Scan for the cell matching the given text and deliver its (X, Y) coordinate at center. 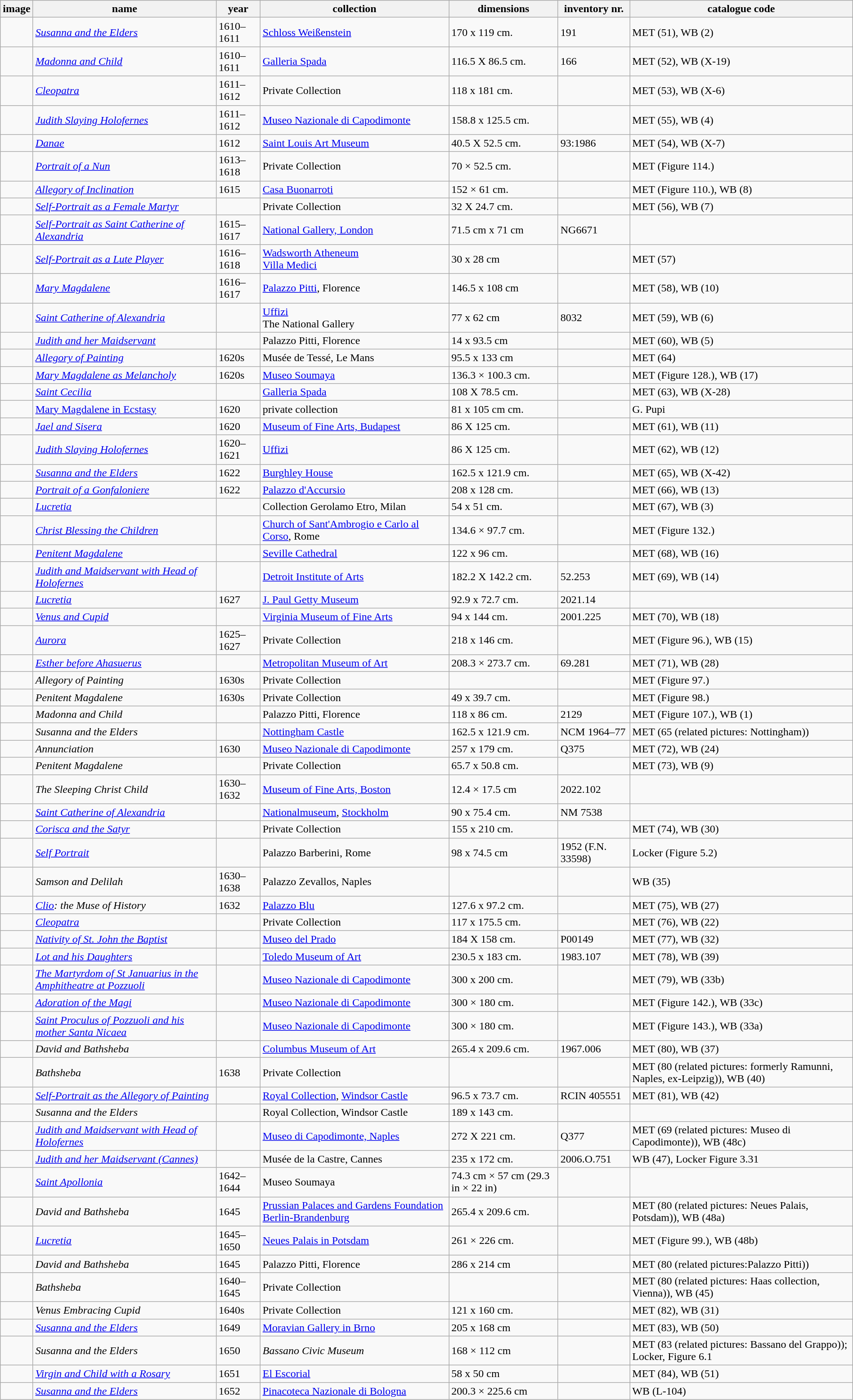
MET (70), WB (18) (741, 617)
1612 (238, 143)
118 x 86 cm. (503, 715)
49 x 39.7 cm. (503, 698)
121 x 160 cm. (503, 1310)
Annunciation (124, 749)
95.5 x 133 cm (503, 358)
Metropolitan Museum of Art (355, 663)
12.4 × 17.5 cm (503, 789)
257 x 179 cm. (503, 749)
Musée de Tessé, Le Mans (355, 358)
Moravian Gallery in Brno (355, 1327)
MET (69), WB (14) (741, 577)
Palazzo Barberini, Rome (355, 853)
MET (75), WB (27) (741, 905)
200.3 × 225.6 cm (503, 1391)
208 x 128 cm. (503, 490)
MET (65 (related pictures: Nottingham)) (741, 732)
1620–1621 (238, 450)
image (17, 9)
Clio: the Muse of History (124, 905)
NG6671 (594, 229)
Saint Proculus of Pozzuoli and his mother Santa Nicaea (124, 1026)
MET (74), WB (30) (741, 829)
Musée de la Castre, Cannes (355, 1159)
70 × 52.5 cm. (503, 166)
116.5 X 86.5 cm. (503, 61)
Nottingham Castle (355, 732)
MET (Figure 107.), WB (1) (741, 715)
54 x 51 cm. (503, 507)
Danae (124, 143)
189 x 143 cm. (503, 1113)
1616–1617 (238, 288)
1630–1632 (238, 789)
Nationalmuseum, Stockholm (355, 812)
MET (83 (related pictures: Bassano del Grappo)); Locker, Figure 6.1 (741, 1351)
MET (53), WB (X-6) (741, 91)
Museo di Capodimonte, Naples (355, 1136)
134.6 × 97.7 cm. (503, 530)
286 x 214 cm (503, 1264)
96.5 x 73.7 cm. (503, 1096)
MET (61), WB (11) (741, 426)
1632 (238, 905)
Palazzo Blu (355, 905)
1952 (F.N. 33598) (594, 853)
Corisca and the Satyr (124, 829)
name (124, 9)
170 x 119 cm. (503, 32)
1615 (238, 189)
Esther before Ahasuerus (124, 663)
MET (82), WB (31) (741, 1310)
Columbus Museum of Art (355, 1049)
1630 (238, 749)
MET (73), WB (9) (741, 766)
MET (80 (related pictures: Neues Palais, Potsdam)), WB (48a) (741, 1212)
MET (67), WB (3) (741, 507)
MET (69 (related pictures: Museo di Capodimonte)), WB (48c) (741, 1136)
MET (63), WB (X-28) (741, 392)
MET (Figure 99.), WB (48b) (741, 1240)
Burghley House (355, 473)
MET (80), WB (37) (741, 1049)
year (238, 9)
81 x 105 cm cm. (503, 409)
40.5 X 52.5 cm. (503, 143)
Christ Blessing the Children (124, 530)
191 (594, 32)
1642–1644 (238, 1182)
Samson and Delilah (124, 881)
117 x 175.5 cm. (503, 922)
Museum of Fine Arts, Budapest (355, 426)
Adoration of the Magi (124, 1003)
Saint Apollonia (124, 1182)
MET (55), WB (4) (741, 120)
Virgin and Child with a Rosary (124, 1374)
Q375 (594, 749)
WB (L-104) (741, 1391)
2129 (594, 715)
catalogue code (741, 9)
122 x 96 cm. (503, 553)
8032 (594, 318)
MET (76), WB (22) (741, 922)
MET (72), WB (24) (741, 749)
MET (62), WB (12) (741, 450)
MET (83), WB (50) (741, 1327)
Wadsworth AtheneumVilla Medici (355, 259)
1651 (238, 1374)
MET (Figure 142.), WB (33c) (741, 1003)
Mary Magdalene as Melancholy (124, 375)
2022.102 (594, 789)
Mary Magdalene (124, 288)
1627 (238, 599)
private collection (355, 409)
58 x 50 cm (503, 1374)
collection (355, 9)
MET (Figure 143.), WB (33a) (741, 1026)
MET (57) (741, 259)
El Escorial (355, 1374)
1630–1638 (238, 881)
Schloss Weißenstein (355, 32)
74.3 cm × 57 cm (29.3 in × 22 in) (503, 1182)
158.8 x 125.5 cm. (503, 120)
1650 (238, 1351)
MET (79), WB (33b) (741, 980)
Judith and her Maidservant (124, 341)
300 x 200 cm. (503, 980)
MET (59), WB (6) (741, 318)
Portrait of a Nun (124, 166)
MET (56), WB (7) (741, 206)
MET (71), WB (28) (741, 663)
MET (84), WB (51) (741, 1374)
MET (Figure 110.), WB (8) (741, 189)
69.281 (594, 663)
MET (Figure 97.) (741, 680)
136.3 × 100.3 cm. (503, 375)
Aurora (124, 640)
235 x 172 cm. (503, 1159)
Palazzo Zevallos, Naples (355, 881)
Venus Embracing Cupid (124, 1310)
Toledo Museum of Art (355, 957)
208.3 × 273.7 cm. (503, 663)
MET (58), WB (10) (741, 288)
98 x 74.5 cm (503, 853)
2006.O.751 (594, 1159)
90 x 75.4 cm. (503, 812)
National Gallery, London (355, 229)
MET (54), WB (X-7) (741, 143)
Self Portrait (124, 853)
272 X 221 cm. (503, 1136)
182.2 X 142.2 cm. (503, 577)
RCIN 405551 (594, 1096)
230.5 x 183 cm. (503, 957)
Jael and Sisera (124, 426)
94 x 144 cm. (503, 617)
155 x 210 cm. (503, 829)
Mary Magdalene in Ecstasy (124, 409)
MET (60), WB (5) (741, 341)
Lot and his Daughters (124, 957)
205 x 168 cm (503, 1327)
MET (64) (741, 358)
The Martyrdom of St Januarius in the Amphitheatre at Pozzuoli (124, 980)
1640s (238, 1310)
MET (Figure 128.), WB (17) (741, 375)
Casa Buonarroti (355, 189)
118 x 181 cm. (503, 91)
218 x 146 cm. (503, 640)
Nativity of St. John the Baptist (124, 939)
Virginia Museum of Fine Arts (355, 617)
1967.006 (594, 1049)
MET (80 (related pictures: formerly Ramunni, Naples, ex-Leipzig)), WB (40) (741, 1072)
Collection Gerolamo Etro, Milan (355, 507)
14 x 93.5 cm (503, 341)
1649 (238, 1327)
1638 (238, 1072)
NM 7538 (594, 812)
Saint Cecilia (124, 392)
168 × 112 cm (503, 1351)
65.7 x 50.8 cm. (503, 766)
71.5 cm x 71 cm (503, 229)
J. Paul Getty Museum (355, 599)
MET (Figure 114.) (741, 166)
Museum of Fine Arts, Boston (355, 789)
93:1986 (594, 143)
1616–1618 (238, 259)
Neues Palais in Potsdam (355, 1240)
MET (Figure 96.), WB (15) (741, 640)
Locker (Figure 5.2) (741, 853)
Self-Portrait as a Female Martyr (124, 206)
1645–1650 (238, 1240)
1615–1617 (238, 229)
Venus and Cupid (124, 617)
WB (47), Locker Figure 3.31 (741, 1159)
Prussian Palaces and Gardens Foundation Berlin-Brandenburg (355, 1212)
P00149 (594, 939)
1613–1618 (238, 166)
152 × 61 cm. (503, 189)
Allegory of Inclination (124, 189)
Church of Sant'Ambrogio e Carlo al Corso, Rome (355, 530)
MET (52), WB (X-19) (741, 61)
Seville Cathedral (355, 553)
MET (78), WB (39) (741, 957)
146.5 x 108 cm (503, 288)
NCM 1964–77 (594, 732)
inventory nr. (594, 9)
127.6 x 97.2 cm. (503, 905)
Palazzo d'Accursio (355, 490)
Q377 (594, 1136)
Uffizi (355, 450)
MET (51), WB (2) (741, 32)
Bassano Civic Museum (355, 1351)
Museo del Prado (355, 939)
MET (81), WB (42) (741, 1096)
77 x 62 cm (503, 318)
Portrait of a Gonfaloniere (124, 490)
MET (66), WB (13) (741, 490)
32 X 24.7 cm. (503, 206)
MET (65), WB (X-42) (741, 473)
2001.225 (594, 617)
MET (80 (related pictures:Palazzo Pitti)) (741, 1264)
30 x 28 cm (503, 259)
1625–1627 (238, 640)
dimensions (503, 9)
The Sleeping Christ Child (124, 789)
1652 (238, 1391)
MET (68), WB (16) (741, 553)
92.9 x 72.7 cm. (503, 599)
WB (35) (741, 881)
UffiziThe National Gallery (355, 318)
MET (77), WB (32) (741, 939)
MET (Figure 98.) (741, 698)
Saint Louis Art Museum (355, 143)
166 (594, 61)
1983.107 (594, 957)
MET (80 (related pictures: Haas collection, Vienna)), WB (45) (741, 1287)
Self-Portrait as Saint Catherine of Alexandria (124, 229)
2021.14 (594, 599)
108 X 78.5 cm. (503, 392)
52.253 (594, 577)
G. Pupi (741, 409)
184 X 158 cm. (503, 939)
261 × 226 cm. (503, 1240)
Detroit Institute of Arts (355, 577)
Self-Portrait as a Lute Player (124, 259)
1640–1645 (238, 1287)
Judith and her Maidservant (Cannes) (124, 1159)
Self-Portrait as the Allegory of Painting (124, 1096)
Pinacoteca Nazionale di Bologna (355, 1391)
MET (Figure 132.) (741, 530)
